Capture the cell that displays the provided text and extract its [x, y] central coordinate. 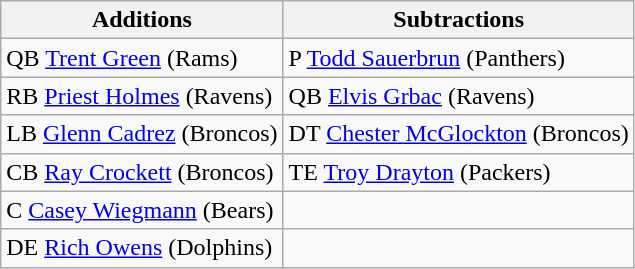
Subtractions [458, 20]
RB Priest Holmes (Ravens) [142, 96]
LB Glenn Cadrez (Broncos) [142, 134]
QB Trent Green (Rams) [142, 58]
P Todd Sauerbrun (Panthers) [458, 58]
DT Chester McGlockton (Broncos) [458, 134]
CB Ray Crockett (Broncos) [142, 172]
DE Rich Owens (Dolphins) [142, 248]
QB Elvis Grbac (Ravens) [458, 96]
C Casey Wiegmann (Bears) [142, 210]
TE Troy Drayton (Packers) [458, 172]
Additions [142, 20]
